Scan for the cell matching the given text and deliver its (X, Y) coordinate at center. 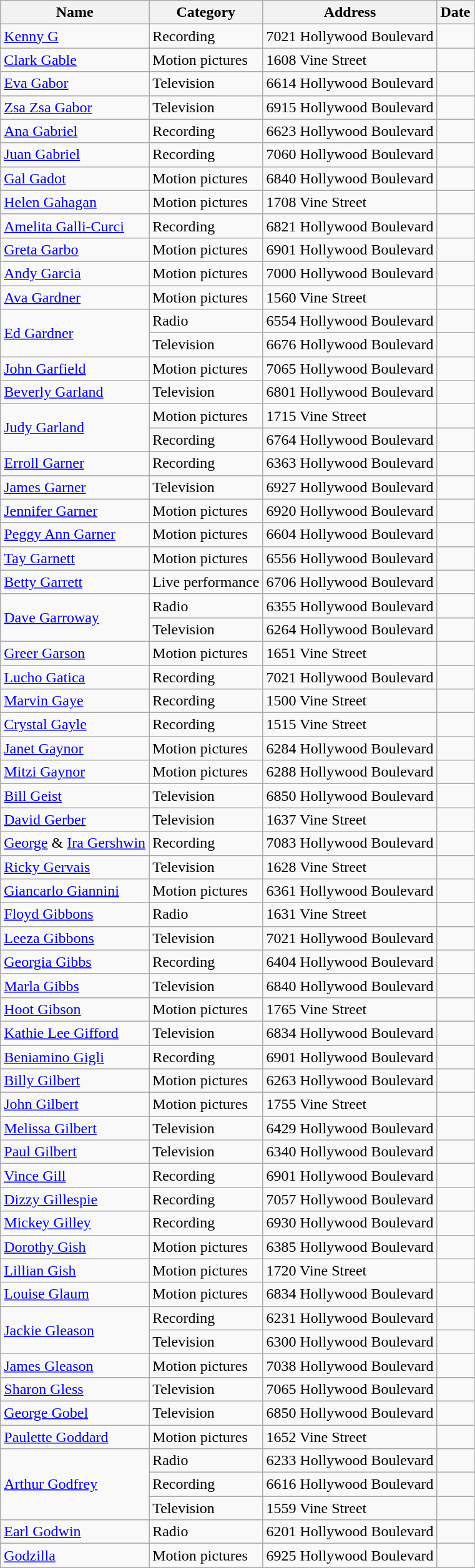
6355 Hollywood Boulevard (350, 606)
Paulette Goddard (75, 1436)
Billy Gilbert (75, 1081)
Eva Gabor (75, 84)
6284 Hollywood Boulevard (350, 748)
Tay Garnett (75, 558)
6263 Hollywood Boulevard (350, 1081)
Kathie Lee Gifford (75, 1033)
1708 Vine Street (350, 202)
George & Ira Gershwin (75, 843)
6429 Hollywood Boulevard (350, 1128)
Sharon Gless (75, 1389)
6706 Hollywood Boulevard (350, 582)
Dave Garroway (75, 617)
Ava Gardner (75, 298)
7083 Hollywood Boulevard (350, 843)
John Garfield (75, 369)
6404 Hollywood Boulevard (350, 962)
Clark Gable (75, 60)
6623 Hollywood Boulevard (350, 131)
Category (206, 12)
Jackie Gleason (75, 1330)
James Garner (75, 487)
Melissa Gilbert (75, 1128)
1560 Vine Street (350, 298)
6927 Hollywood Boulevard (350, 487)
Live performance (206, 582)
7060 Hollywood Boulevard (350, 155)
Leeza Gibbons (75, 938)
Marvin Gaye (75, 701)
John Gilbert (75, 1105)
Georgia Gibbs (75, 962)
Earl Godwin (75, 1532)
Andy Garcia (75, 273)
1559 Vine Street (350, 1508)
Vince Gill (75, 1176)
Dorothy Gish (75, 1247)
Dizzy Gillespie (75, 1199)
6676 Hollywood Boulevard (350, 345)
Ed Gardner (75, 333)
Amelita Galli-Curci (75, 226)
Name (75, 12)
1637 Vine Street (350, 820)
Gal Gadot (75, 178)
6361 Hollywood Boulevard (350, 891)
1515 Vine Street (350, 725)
1651 Vine Street (350, 653)
Crystal Gayle (75, 725)
1755 Vine Street (350, 1105)
Ana Gabriel (75, 131)
6920 Hollywood Boulevard (350, 511)
Judy Garland (75, 428)
1715 Vine Street (350, 416)
1720 Vine Street (350, 1270)
James Gleason (75, 1365)
Floyd Gibbons (75, 914)
Erroll Garner (75, 463)
6554 Hollywood Boulevard (350, 321)
Greer Garson (75, 653)
Mickey Gilley (75, 1223)
6915 Hollywood Boulevard (350, 107)
6764 Hollywood Boulevard (350, 440)
7038 Hollywood Boulevard (350, 1365)
Paul Gilbert (75, 1152)
6233 Hollywood Boulevard (350, 1461)
Zsa Zsa Gabor (75, 107)
6556 Hollywood Boulevard (350, 558)
1631 Vine Street (350, 914)
Ricky Gervais (75, 867)
Betty Garrett (75, 582)
Kenny G (75, 36)
6385 Hollywood Boulevard (350, 1247)
7000 Hollywood Boulevard (350, 273)
Godzilla (75, 1556)
Peggy Ann Garner (75, 535)
Arthur Godfrey (75, 1484)
7057 Hollywood Boulevard (350, 1199)
Lillian Gish (75, 1270)
1765 Vine Street (350, 1009)
Beverly Garland (75, 392)
6821 Hollywood Boulevard (350, 226)
6300 Hollywood Boulevard (350, 1342)
David Gerber (75, 820)
6801 Hollywood Boulevard (350, 392)
1608 Vine Street (350, 60)
Giancarlo Giannini (75, 891)
Louise Glaum (75, 1294)
6925 Hollywood Boulevard (350, 1556)
1628 Vine Street (350, 867)
6201 Hollywood Boulevard (350, 1532)
Marla Gibbs (75, 985)
6614 Hollywood Boulevard (350, 84)
George Gobel (75, 1413)
6288 Hollywood Boulevard (350, 772)
6604 Hollywood Boulevard (350, 535)
Mitzi Gaynor (75, 772)
Juan Gabriel (75, 155)
6363 Hollywood Boulevard (350, 463)
Helen Gahagan (75, 202)
6616 Hollywood Boulevard (350, 1484)
Janet Gaynor (75, 748)
1500 Vine Street (350, 701)
Jennifer Garner (75, 511)
6340 Hollywood Boulevard (350, 1152)
6930 Hollywood Boulevard (350, 1223)
Lucho Gatica (75, 677)
Greta Garbo (75, 249)
1652 Vine Street (350, 1436)
6231 Hollywood Boulevard (350, 1318)
Hoot Gibson (75, 1009)
Beniamino Gigli (75, 1057)
Address (350, 12)
6264 Hollywood Boulevard (350, 629)
Bill Geist (75, 796)
Date (456, 12)
